Detect which cell encompasses the target text, then output its [X, Y] center coordinate. 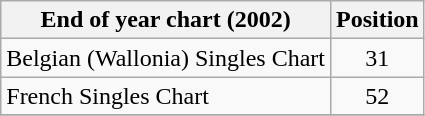
Position [377, 20]
Belgian (Wallonia) Singles Chart [166, 58]
31 [377, 58]
52 [377, 96]
End of year chart (2002) [166, 20]
French Singles Chart [166, 96]
